Return the [x, y] coordinate for the center point of the cell that contains the specified text.  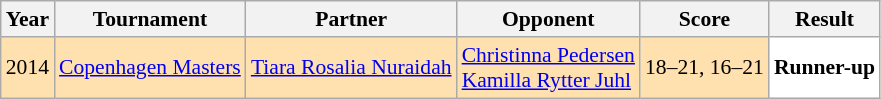
Opponent [548, 19]
Score [704, 19]
Year [28, 19]
Runner-up [824, 68]
Result [824, 19]
Tiara Rosalia Nuraidah [352, 68]
18–21, 16–21 [704, 68]
Copenhagen Masters [150, 68]
Tournament [150, 19]
Partner [352, 19]
2014 [28, 68]
Christinna Pedersen Kamilla Rytter Juhl [548, 68]
